For the text-containing cell, return its midpoint in (X, Y) coordinate format. 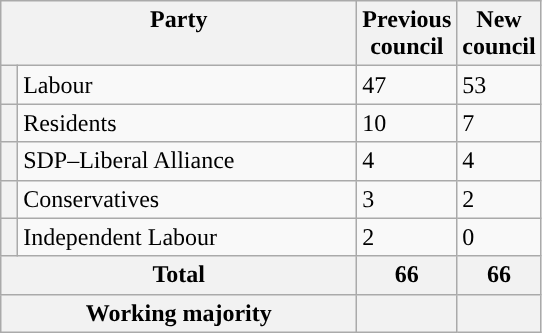
7 (499, 123)
10 (407, 123)
SDP–Liberal Alliance (188, 161)
Previous council (407, 34)
New council (499, 34)
Labour (188, 85)
Independent Labour (188, 237)
Residents (188, 123)
Party (179, 34)
Total (179, 275)
Working majority (179, 313)
47 (407, 85)
53 (499, 85)
0 (499, 237)
3 (407, 199)
Conservatives (188, 199)
